Determine the [x, y] coordinate at the center of the cell enclosing the given text.  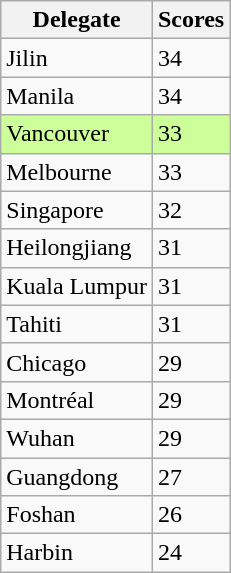
Delegate [77, 20]
Foshan [77, 515]
Scores [190, 20]
Singapore [77, 210]
26 [190, 515]
Harbin [77, 553]
Manila [77, 96]
Tahiti [77, 324]
Heilongjiang [77, 248]
Montréal [77, 400]
32 [190, 210]
Wuhan [77, 438]
Guangdong [77, 477]
24 [190, 553]
Melbourne [77, 172]
Chicago [77, 362]
Kuala Lumpur [77, 286]
Jilin [77, 58]
27 [190, 477]
Vancouver [77, 134]
